Locate the cell with the specified text and output its [X, Y] center coordinate. 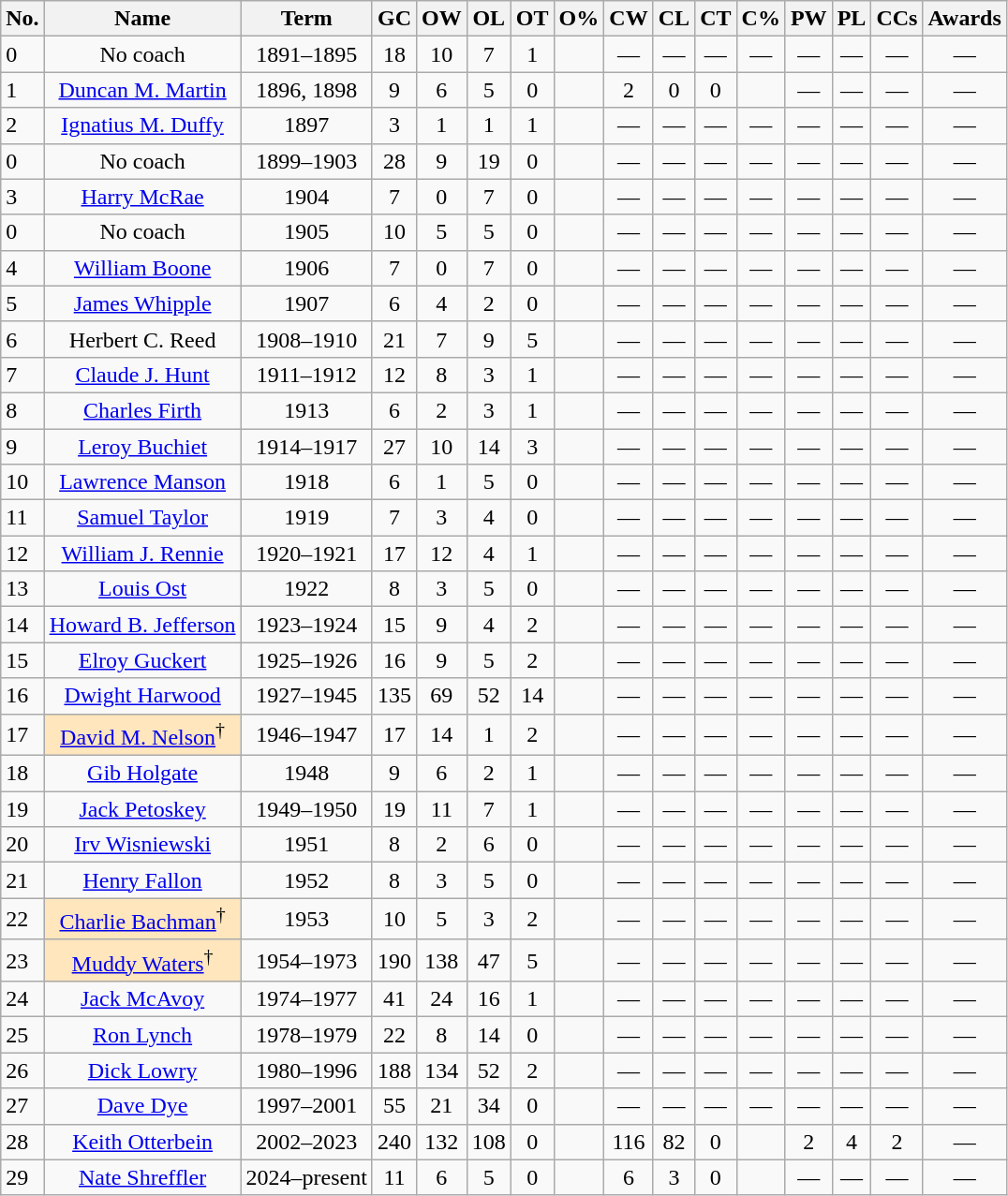
1952 [306, 880]
Awards [965, 19]
69 [441, 696]
108 [489, 1142]
David M. Nelson† [142, 734]
2024–present [306, 1177]
Name [142, 19]
1908–1910 [306, 339]
1896, 1898 [306, 90]
240 [393, 1142]
CL [674, 19]
1946–1947 [306, 734]
Herbert C. Reed [142, 339]
Lawrence Manson [142, 482]
PL [852, 19]
Jack Petoskey [142, 809]
1905 [306, 232]
Muddy Waters† [142, 961]
1919 [306, 518]
James Whipple [142, 303]
55 [393, 1106]
25 [22, 1035]
26 [22, 1070]
Ignatius M. Duffy [142, 126]
1949–1950 [306, 809]
1948 [306, 774]
1911–1912 [306, 375]
1980–1996 [306, 1070]
1899–1903 [306, 161]
C% [761, 19]
23 [22, 961]
190 [393, 961]
GC [393, 19]
1918 [306, 482]
1920–1921 [306, 554]
Dwight Harwood [142, 696]
132 [441, 1142]
2002–2023 [306, 1142]
Gib Holgate [142, 774]
Harry McRae [142, 197]
41 [393, 999]
1891–1895 [306, 54]
Elroy Guckert [142, 660]
Louis Ost [142, 589]
1897 [306, 126]
1925–1926 [306, 660]
Jack McAvoy [142, 999]
1906 [306, 268]
1913 [306, 410]
Term [306, 19]
1978–1979 [306, 1035]
29 [22, 1177]
Charles Firth [142, 410]
134 [441, 1070]
1914–1917 [306, 447]
Duncan M. Martin [142, 90]
82 [674, 1142]
CW [629, 19]
20 [22, 845]
1974–1977 [306, 999]
188 [393, 1070]
13 [22, 589]
1907 [306, 303]
135 [393, 696]
1953 [306, 920]
34 [489, 1106]
1951 [306, 845]
Dick Lowry [142, 1070]
OT [532, 19]
138 [441, 961]
1923–1924 [306, 625]
1922 [306, 589]
William Boone [142, 268]
Henry Fallon [142, 880]
CCs [897, 19]
Howard B. Jefferson [142, 625]
1904 [306, 197]
CT [716, 19]
PW [808, 19]
116 [629, 1142]
1997–2001 [306, 1106]
OW [441, 19]
Keith Otterbein [142, 1142]
Leroy Buchiet [142, 447]
Dave Dye [142, 1106]
Claude J. Hunt [142, 375]
OL [489, 19]
William J. Rennie [142, 554]
O% [579, 19]
47 [489, 961]
1927–1945 [306, 696]
Nate Shreffler [142, 1177]
Irv Wisniewski [142, 845]
Ron Lynch [142, 1035]
Charlie Bachman† [142, 920]
1954–1973 [306, 961]
Samuel Taylor [142, 518]
No. [22, 19]
